Return (x, y) of the center of cell containing provided text 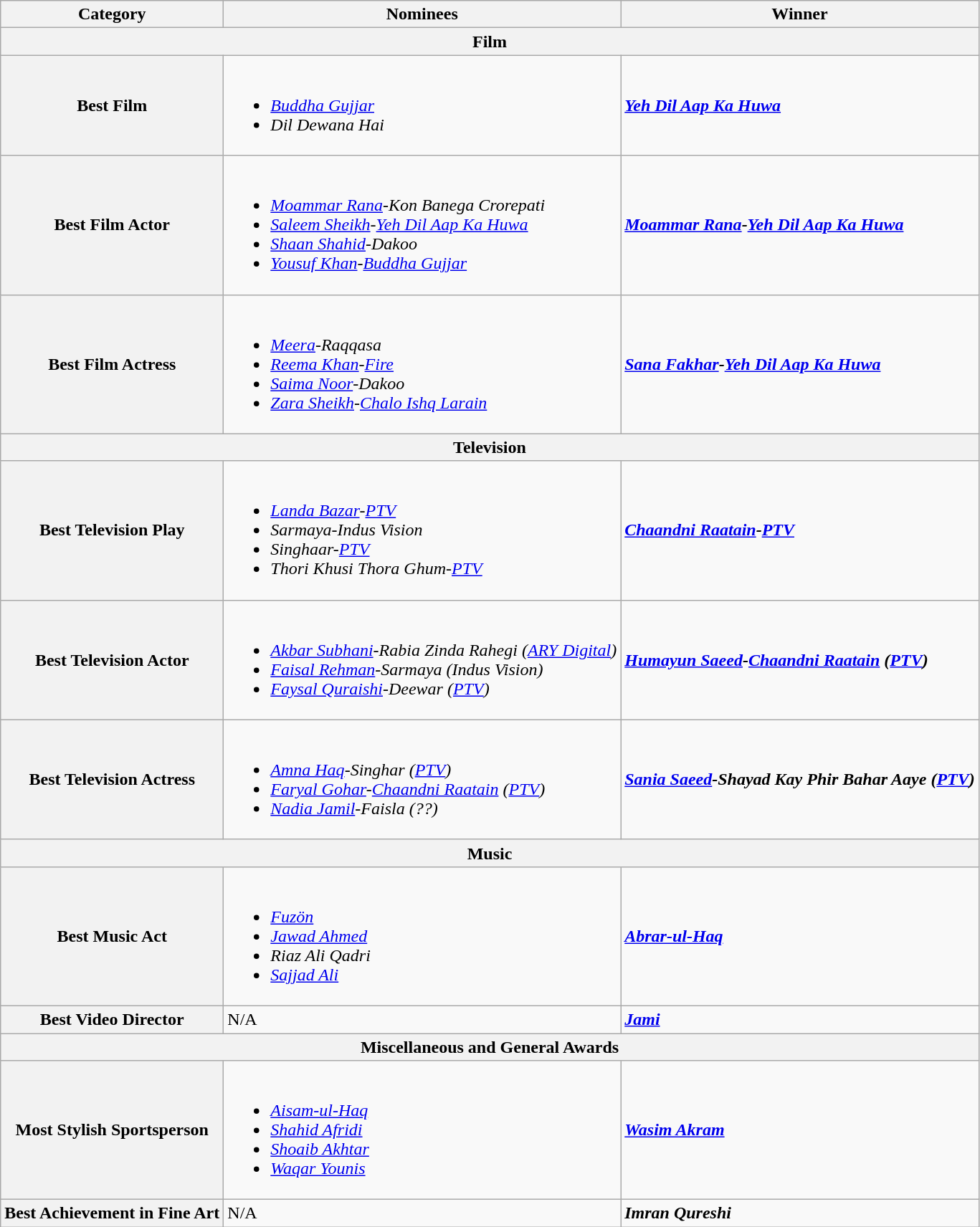
Amna Haq-Singhar (PTV)Faryal Gohar-Chaandni Raatain (PTV)Nadia Jamil-Faisla (??) (422, 780)
Best Television Actress (112, 780)
Most Stylish Sportsperson (112, 1130)
Yeh Dil Aap Ka Huwa (800, 105)
Moammar Rana-Kon Banega CrorepatiSaleem Sheikh-Yeh Dil Aap Ka HuwaShaan Shahid-DakooYousuf Khan-Buddha Gujjar (422, 225)
Moammar Rana-Yeh Dil Aap Ka Huwa (800, 225)
Chaandni Raatain-PTV (800, 530)
Category (112, 14)
Imran Qureshi (800, 1213)
Television (490, 447)
Nominees (422, 14)
Winner (800, 14)
Akbar Subhani-Rabia Zinda Rahegi (ARY Digital)Faisal Rehman-Sarmaya (Indus Vision)Faysal Quraishi-Deewar (PTV) (422, 659)
Best Video Director (112, 1019)
Best Achievement in Fine Art (112, 1213)
Music (490, 853)
Humayun Saeed-Chaandni Raatain (PTV) (800, 659)
Wasim Akram (800, 1130)
FuzönJawad AhmedRiaz Ali QadriSajjad Ali (422, 936)
Landa Bazar-PTVSarmaya-Indus VisionSinghaar-PTVThori Khusi Thora Ghum-PTV (422, 530)
Best Film Actress (112, 364)
Best Music Act (112, 936)
Film (490, 42)
Meera-RaqqasaReema Khan-FireSaima Noor-DakooZara Sheikh-Chalo Ishq Larain (422, 364)
Jami (800, 1019)
Abrar-ul-Haq (800, 936)
Best Television Play (112, 530)
Best Film (112, 105)
Buddha GujjarDil Dewana Hai (422, 105)
Aisam-ul-HaqShahid AfridiShoaib AkhtarWaqar Younis (422, 1130)
Best Television Actor (112, 659)
Best Film Actor (112, 225)
Sania Saeed-Shayad Kay Phir Bahar Aaye (PTV) (800, 780)
Miscellaneous and General Awards (490, 1047)
Sana Fakhar-Yeh Dil Aap Ka Huwa (800, 364)
